Locate the cell with the specified text and output its [x, y] center coordinate. 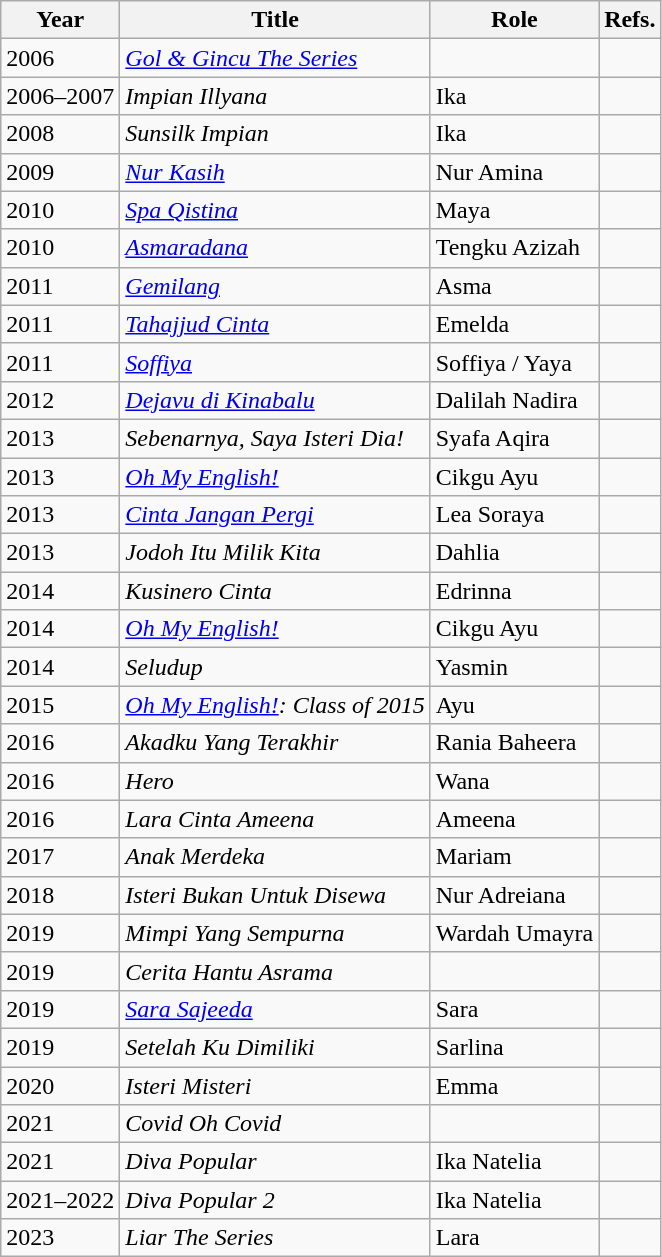
2017 [60, 857]
Yasmin [514, 667]
Sara [514, 1009]
Jodoh Itu Milik Kita [275, 553]
Gol & Gincu The Series [275, 58]
Sara Sajeeda [275, 1009]
Wardah Umayra [514, 933]
Hero [275, 781]
Dalilah Nadira [514, 400]
Kusinero Cinta [275, 591]
Role [514, 20]
Spa Qistina [275, 210]
Sarlina [514, 1047]
Nur Amina [514, 172]
2021–2022 [60, 1200]
Dahlia [514, 553]
Tahajjud Cinta [275, 324]
Seludup [275, 667]
Edrinna [514, 591]
Dejavu di Kinabalu [275, 400]
Syafa Aqira [514, 438]
Asmaradana [275, 248]
Ameena [514, 819]
Soffiya / Yaya [514, 362]
Maya [514, 210]
Title [275, 20]
Anak Merdeka [275, 857]
Isteri Misteri [275, 1085]
Diva Popular [275, 1162]
Soffiya [275, 362]
2006–2007 [60, 96]
Emma [514, 1085]
Mariam [514, 857]
Gemilang [275, 286]
Wana [514, 781]
Nur Adreiana [514, 895]
Liar The Series [275, 1238]
2015 [60, 705]
Lara [514, 1238]
2012 [60, 400]
Isteri Bukan Untuk Disewa [275, 895]
2018 [60, 895]
Covid Oh Covid [275, 1124]
Ayu [514, 705]
Sebenarnya, Saya Isteri Dia! [275, 438]
Lara Cinta Ameena [275, 819]
Tengku Azizah [514, 248]
Oh My English!: Class of 2015 [275, 705]
2020 [60, 1085]
2008 [60, 134]
Mimpi Yang Sempurna [275, 933]
Sunsilk Impian [275, 134]
Nur Kasih [275, 172]
Refs. [630, 20]
Emelda [514, 324]
Diva Popular 2 [275, 1200]
Lea Soraya [514, 515]
2023 [60, 1238]
Akadku Yang Terakhir [275, 743]
Rania Baheera [514, 743]
Year [60, 20]
2006 [60, 58]
Setelah Ku Dimiliki [275, 1047]
Cinta Jangan Pergi [275, 515]
Impian Illyana [275, 96]
2009 [60, 172]
Cerita Hantu Asrama [275, 971]
Asma [514, 286]
